Scan for the cell matching the given text and deliver its (x, y) coordinate at center. 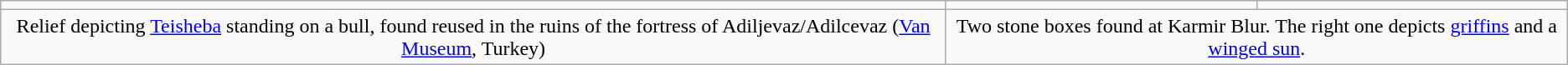
Two stone boxes found at Karmir Blur. The right one depicts griffins and a winged sun. (1256, 37)
Relief depicting Teisheba standing on a bull, found reused in the ruins of the fortress of Adiljevaz/Adilcevaz (Van Museum, Turkey) (474, 37)
